Extract the (X, Y) coordinate from the center of the cell holding the provided text.  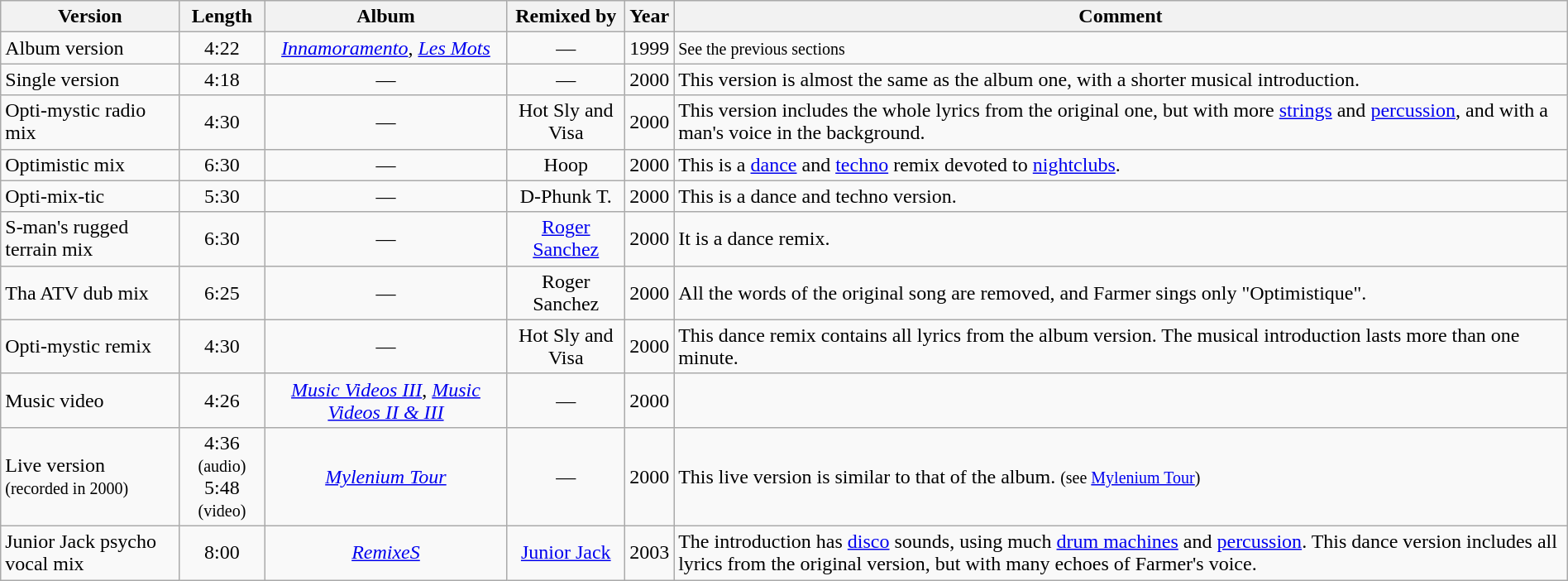
This version is almost the same as the album one, with a shorter musical introduction. (1121, 79)
This dance remix contains all lyrics from the album version. The musical introduction lasts more than one minute. (1121, 346)
Optimistic mix (90, 165)
4:22 (222, 48)
Opti-mix-tic (90, 196)
It is a dance remix. (1121, 238)
Hoop (566, 165)
D-Phunk T. (566, 196)
This is a dance and techno remix devoted to nightclubs. (1121, 165)
Innamoramento, Les Mots (385, 48)
S-man's rugged terrain mix (90, 238)
Album (385, 17)
5:30 (222, 196)
This version includes the whole lyrics from the original one, but with more strings and percussion, and with a man's voice in the background. (1121, 122)
1999 (650, 48)
4:36 (audio) 5:48 (video) (222, 477)
Music Videos III, Music Videos II & III (385, 401)
8:00 (222, 553)
This is a dance and techno version. (1121, 196)
Junior Jack psycho vocal mix (90, 553)
Music video (90, 401)
Live version (recorded in 2000) (90, 477)
Length (222, 17)
Opti-mystic radio mix (90, 122)
All the words of the original song are removed, and Farmer sings only "Optimistique". (1121, 293)
Opti-mystic remix (90, 346)
Year (650, 17)
Mylenium Tour (385, 477)
Version (90, 17)
Single version (90, 79)
See the previous sections (1121, 48)
6:25 (222, 293)
2003 (650, 553)
Tha ATV dub mix (90, 293)
Comment (1121, 17)
This live version is similar to that of the album. (see Mylenium Tour) (1121, 477)
RemixeS (385, 553)
Album version (90, 48)
4:26 (222, 401)
4:18 (222, 79)
Junior Jack (566, 553)
Remixed by (566, 17)
